Capture the cell that displays the provided text and extract its [X, Y] central coordinate. 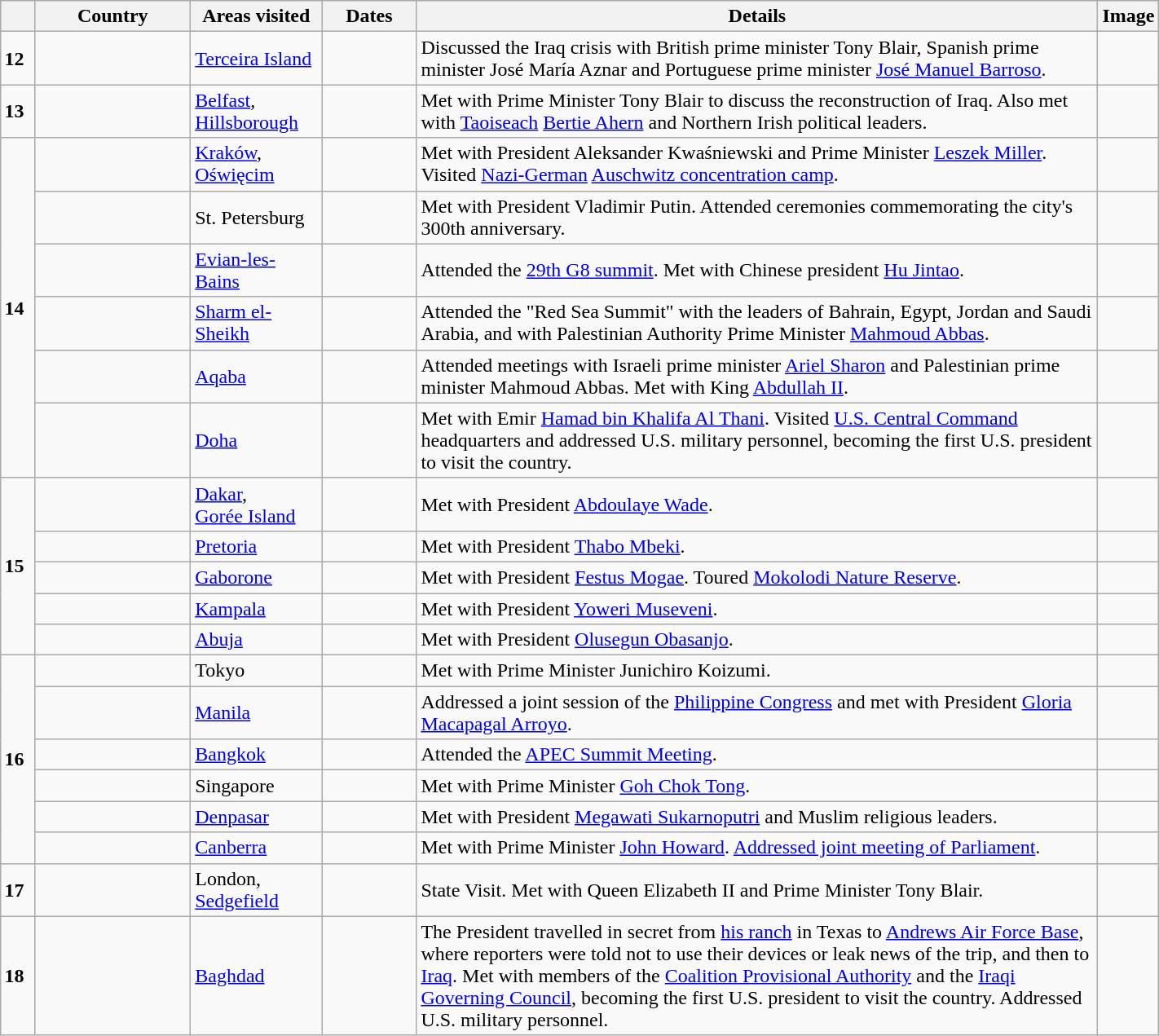
Abuja [256, 640]
Sharm el-Sheikh [256, 323]
Met with President Aleksander Kwaśniewski and Prime Minister Leszek Miller. Visited Nazi-German Auschwitz concentration camp. [757, 165]
Baghdad [256, 976]
Terceira Island [256, 59]
State Visit. Met with Queen Elizabeth II and Prime Minister Tony Blair. [757, 890]
Met with Prime Minister John Howard. Addressed joint meeting of Parliament. [757, 848]
Met with President Festus Mogae. Toured Mokolodi Nature Reserve. [757, 577]
15 [18, 566]
Aqaba [256, 377]
Attended the APEC Summit Meeting. [757, 755]
Attended the 29th G8 summit. Met with Chinese president Hu Jintao. [757, 271]
Dakar,Gorée Island [256, 504]
Met with President Megawati Sukarnoputri and Muslim religious leaders. [757, 817]
Manila [256, 712]
14 [18, 308]
Met with President Abdoulaye Wade. [757, 504]
Met with Prime Minister Tony Blair to discuss the reconstruction of Iraq. Also met with Taoiseach Bertie Ahern and Northern Irish political leaders. [757, 111]
Attended meetings with Israeli prime minister Ariel Sharon and Palestinian prime minister Mahmoud Abbas. Met with King Abdullah II. [757, 377]
Pretoria [256, 546]
Areas visited [256, 16]
Met with President Olusegun Obasanjo. [757, 640]
St. Petersburg [256, 217]
Image [1128, 16]
Addressed a joint session of the Philippine Congress and met with President Gloria Macapagal Arroyo. [757, 712]
Gaborone [256, 577]
Dates [369, 16]
Country [112, 16]
Belfast,Hillsborough [256, 111]
Met with Prime Minister Goh Chok Tong. [757, 786]
17 [18, 890]
London,Sedgefield [256, 890]
18 [18, 976]
16 [18, 760]
Met with President Vladimir Putin. Attended ceremonies commemorating the city's 300th anniversary. [757, 217]
Bangkok [256, 755]
Details [757, 16]
Singapore [256, 786]
Met with President Thabo Mbeki. [757, 546]
Kraków,Oświęcim [256, 165]
Met with President Yoweri Museveni. [757, 609]
Tokyo [256, 671]
Kampala [256, 609]
Evian-les-Bains [256, 271]
13 [18, 111]
Denpasar [256, 817]
12 [18, 59]
Met with Prime Minister Junichiro Koizumi. [757, 671]
Canberra [256, 848]
Doha [256, 440]
